Capture the cell that displays the provided text and extract its [X, Y] central coordinate. 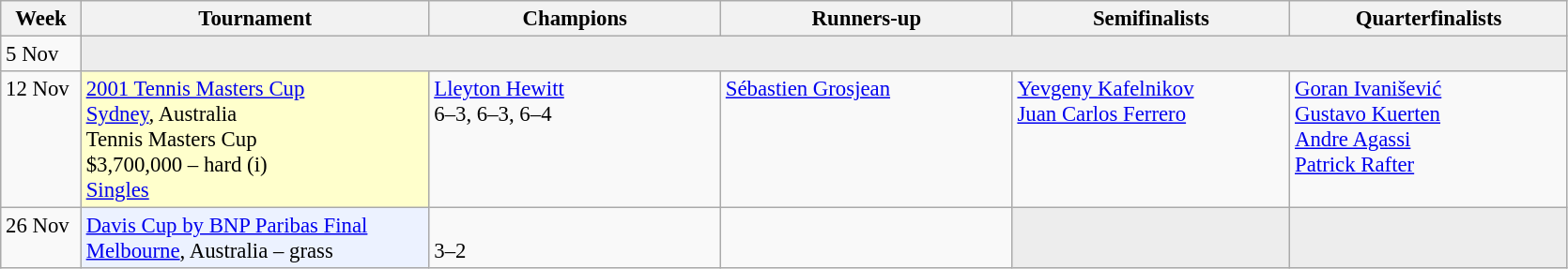
Sébastien Grosjean [868, 140]
5 Nov [41, 54]
2001 Tennis Masters Cup Sydney, AustraliaTennis Masters Cup$3,700,000 – hard (i) Singles [255, 140]
Davis Cup by BNP Paribas FinalMelbourne, Australia – grass [255, 238]
3–2 [575, 238]
Lleyton Hewitt 6–3, 6–3, 6–4 [575, 140]
Champions [575, 19]
Tournament [255, 19]
26 Nov [41, 238]
Yevgeny Kafelnikov Juan Carlos Ferrero [1151, 140]
Runners-up [868, 19]
Semifinalists [1151, 19]
12 Nov [41, 140]
Goran Ivanišević Gustavo Kuerten Andre Agassi Patrick Rafter [1429, 140]
Quarterfinalists [1429, 19]
Week [41, 19]
